Capture the cell that displays the provided text and extract its [X, Y] central coordinate. 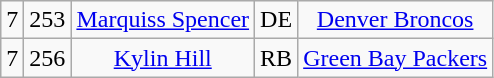
Denver Broncos [396, 20]
Kylin Hill [163, 58]
Green Bay Packers [396, 58]
RB [276, 58]
Marquiss Spencer [163, 20]
DE [276, 20]
256 [48, 58]
253 [48, 20]
